Output the (x, y) coordinate of the center of the cell containing the given text.  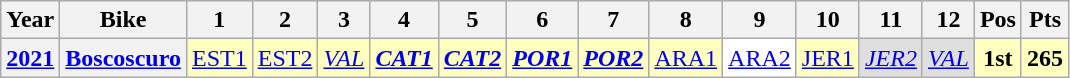
EST1 (219, 58)
CAT1 (404, 58)
POR1 (542, 58)
3 (344, 20)
10 (828, 20)
JER2 (890, 58)
7 (614, 20)
POR2 (614, 58)
Bike (124, 20)
6 (542, 20)
1st (998, 58)
1 (219, 20)
ARA1 (686, 58)
8 (686, 20)
5 (472, 20)
12 (948, 20)
Pos (998, 20)
EST2 (285, 58)
2 (285, 20)
11 (890, 20)
Pts (1044, 20)
CAT2 (472, 58)
9 (760, 20)
4 (404, 20)
JER1 (828, 58)
265 (1044, 58)
ARA2 (760, 58)
2021 (30, 58)
Year (30, 20)
Boscoscuro (124, 58)
